Determine the (x, y) coordinate at the center of the cell enclosing the given text.  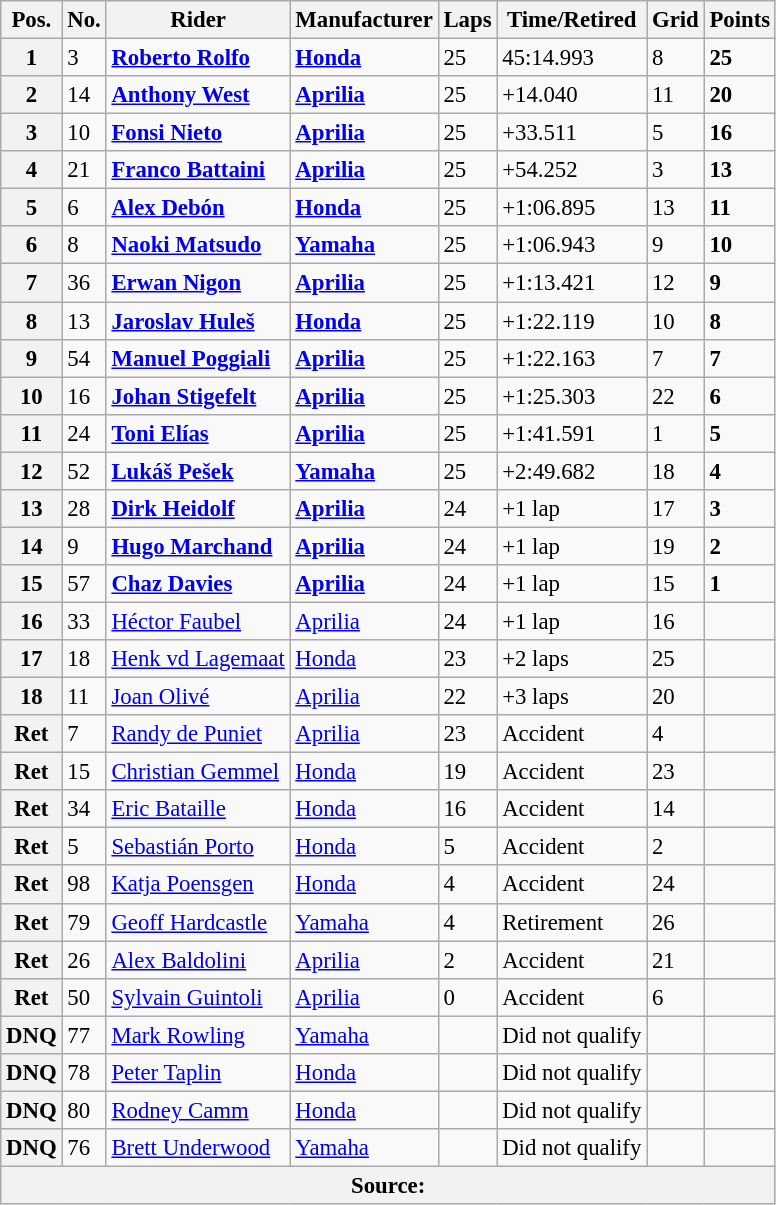
Time/Retired (572, 20)
Manuel Poggiali (198, 358)
Héctor Faubel (198, 621)
+1:06.943 (572, 245)
98 (84, 885)
Sebastián Porto (198, 847)
80 (84, 1110)
Manufacturer (364, 20)
33 (84, 621)
Pos. (32, 20)
Alex Debón (198, 208)
Hugo Marchand (198, 546)
+1:22.163 (572, 358)
Randy de Puniet (198, 734)
36 (84, 283)
+1:13.421 (572, 283)
Eric Bataille (198, 809)
Jaroslav Huleš (198, 321)
Peter Taplin (198, 1073)
Fonsi Nieto (198, 133)
79 (84, 922)
Roberto Rolfo (198, 58)
52 (84, 471)
Erwan Nigon (198, 283)
+1:22.119 (572, 321)
Source: (388, 1185)
+1:41.591 (572, 433)
Alex Baldolini (198, 960)
Rider (198, 20)
Henk vd Lagemaat (198, 659)
No. (84, 20)
+14.040 (572, 95)
Sylvain Guintoli (198, 997)
76 (84, 1148)
+1:06.895 (572, 208)
Lukáš Pešek (198, 471)
Johan Stigefelt (198, 396)
+2:49.682 (572, 471)
+33.511 (572, 133)
34 (84, 809)
78 (84, 1073)
Geoff Hardcastle (198, 922)
Dirk Heidolf (198, 509)
Laps (468, 20)
+2 laps (572, 659)
28 (84, 509)
Chaz Davies (198, 584)
54 (84, 358)
Rodney Camm (198, 1110)
Franco Battaini (198, 170)
Points (740, 20)
Toni Elías (198, 433)
57 (84, 584)
+54.252 (572, 170)
Mark Rowling (198, 1035)
50 (84, 997)
Joan Olivé (198, 697)
45:14.993 (572, 58)
+3 laps (572, 697)
Brett Underwood (198, 1148)
Anthony West (198, 95)
Naoki Matsudo (198, 245)
Grid (676, 20)
Retirement (572, 922)
77 (84, 1035)
Christian Gemmel (198, 772)
+1:25.303 (572, 396)
Katja Poensgen (198, 885)
0 (468, 997)
